Locate the cell with the specified text and output its [x, y] center coordinate. 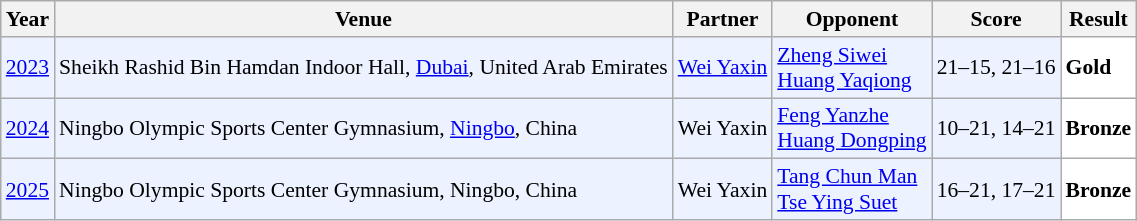
Tang Chun Man Tse Ying Suet [852, 190]
Partner [723, 19]
Feng Yanzhe Huang Dongping [852, 128]
Opponent [852, 19]
21–15, 21–16 [996, 68]
Score [996, 19]
2024 [28, 128]
2025 [28, 190]
Zheng Siwei Huang Yaqiong [852, 68]
Sheikh Rashid Bin Hamdan Indoor Hall, Dubai, United Arab Emirates [364, 68]
Year [28, 19]
Venue [364, 19]
2023 [28, 68]
16–21, 17–21 [996, 190]
Result [1099, 19]
10–21, 14–21 [996, 128]
Gold [1099, 68]
